Identify which cell holds the provided text, then report its [X, Y] central coordinate. 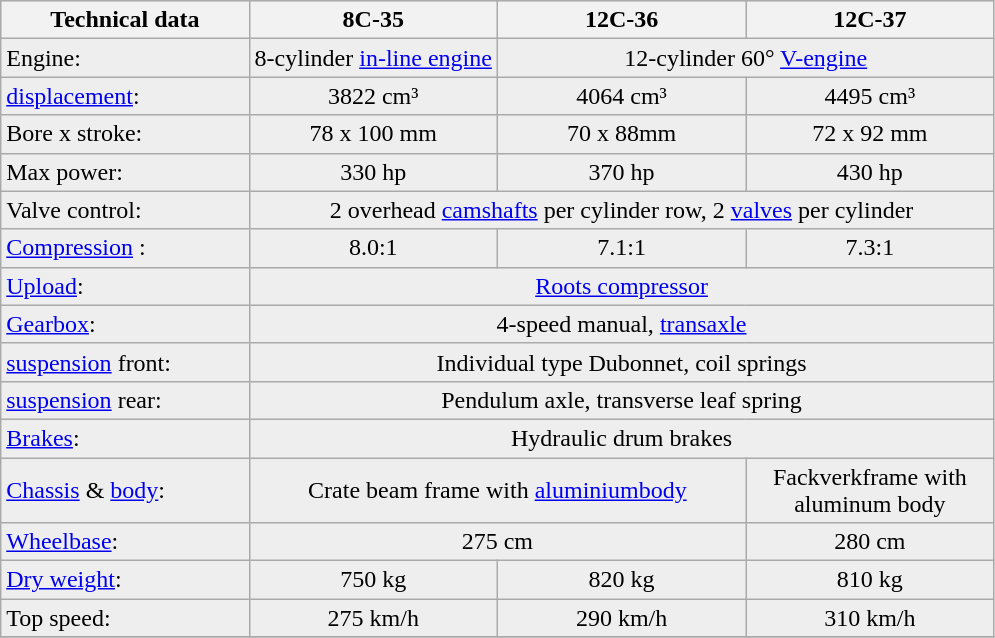
suspension rear: [125, 400]
330 hp [373, 172]
Crate beam frame with aluminiumbody [498, 490]
370 hp [621, 172]
displacement: [125, 96]
Max power: [125, 172]
275 cm [498, 542]
Bore x stroke: [125, 134]
8C-35 [373, 20]
4064 cm³ [621, 96]
Valve control: [125, 210]
280 cm [870, 542]
Brakes: [125, 438]
310 km/h [870, 618]
Hydraulic drum brakes [622, 438]
8.0:1 [373, 248]
78 x 100 mm [373, 134]
Chassis & body: [125, 490]
7.3:1 [870, 248]
275 km/h [373, 618]
3822 cm³ [373, 96]
12C-37 [870, 20]
Pendulum axle, transverse leaf spring [622, 400]
Compression : [125, 248]
4-speed manual, transaxle [622, 324]
Fackverkframe with aluminum body [870, 490]
Engine: [125, 58]
Roots compressor [622, 286]
810 kg [870, 580]
4495 cm³ [870, 96]
72 x 92 mm [870, 134]
Wheelbase: [125, 542]
Top speed: [125, 618]
2 overhead camshafts per cylinder row, 2 valves per cylinder [622, 210]
Technical data [125, 20]
290 km/h [621, 618]
Upload: [125, 286]
820 kg [621, 580]
Individual type Dubonnet, coil springs [622, 362]
750 kg [373, 580]
12-cylinder 60° V-engine [746, 58]
Gearbox: [125, 324]
70 x 88mm [621, 134]
suspension front: [125, 362]
8-cylinder in-line engine [373, 58]
7.1:1 [621, 248]
Dry weight: [125, 580]
12C-36 [621, 20]
430 hp [870, 172]
